Pinpoint the cell where the given text exists, returning its (X, Y) midpoint coordinate. 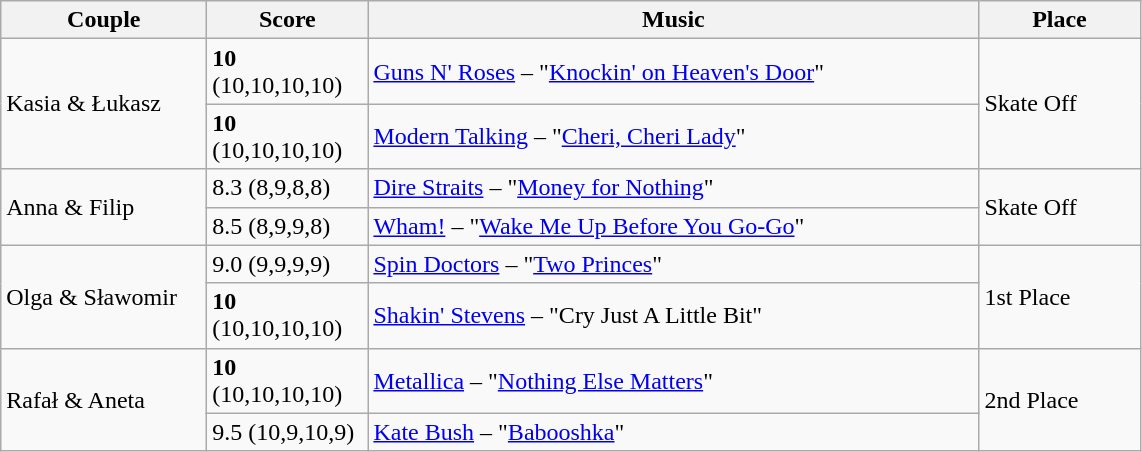
Guns N' Roses – "Knockin' on Heaven's Door" (674, 72)
Anna & Filip (104, 207)
Place (1060, 20)
Dire Straits – "Money for Nothing" (674, 188)
Couple (104, 20)
Spin Doctors – "Two Princes" (674, 264)
9.5 (10,9,10,9) (288, 432)
Music (674, 20)
Wham! – "Wake Me Up Before You Go-Go" (674, 226)
8.3 (8,9,8,8) (288, 188)
Kate Bush – "Babooshka" (674, 432)
Score (288, 20)
Shakin' Stevens – "Cry Just A Little Bit" (674, 316)
Metallica – "Nothing Else Matters" (674, 380)
2nd Place (1060, 400)
Kasia & Łukasz (104, 104)
8.5 (8,9,9,8) (288, 226)
Olga & Sławomir (104, 296)
Rafał & Aneta (104, 400)
Modern Talking – "Cheri, Cheri Lady" (674, 136)
9.0 (9,9,9,9) (288, 264)
1st Place (1060, 296)
